Provide the (X, Y) coordinate of the cell's center where the given text is located.  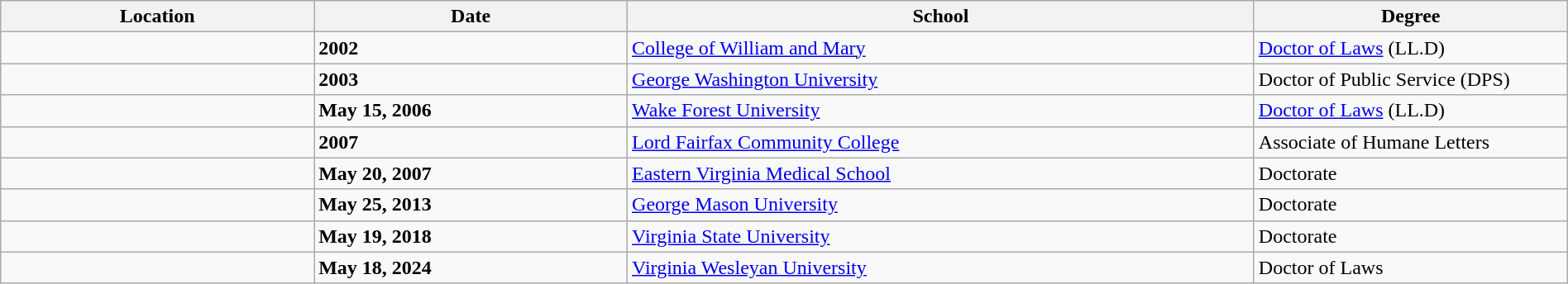
Date (471, 17)
May 19, 2018 (471, 236)
Doctor of Laws (1411, 267)
2007 (471, 142)
Virginia Wesleyan University (941, 267)
Wake Forest University (941, 111)
George Mason University (941, 205)
2003 (471, 79)
Doctor of Public Service (DPS) (1411, 79)
May 20, 2007 (471, 173)
Lord Fairfax Community College (941, 142)
May 18, 2024 (471, 267)
Eastern Virginia Medical School (941, 173)
College of William and Mary (941, 48)
George Washington University (941, 79)
Virginia State University (941, 236)
School (941, 17)
May 15, 2006 (471, 111)
Degree (1411, 17)
2002 (471, 48)
May 25, 2013 (471, 205)
Associate of Humane Letters (1411, 142)
Location (157, 17)
